Determine the (x, y) coordinate at the center of the cell enclosing the given text.  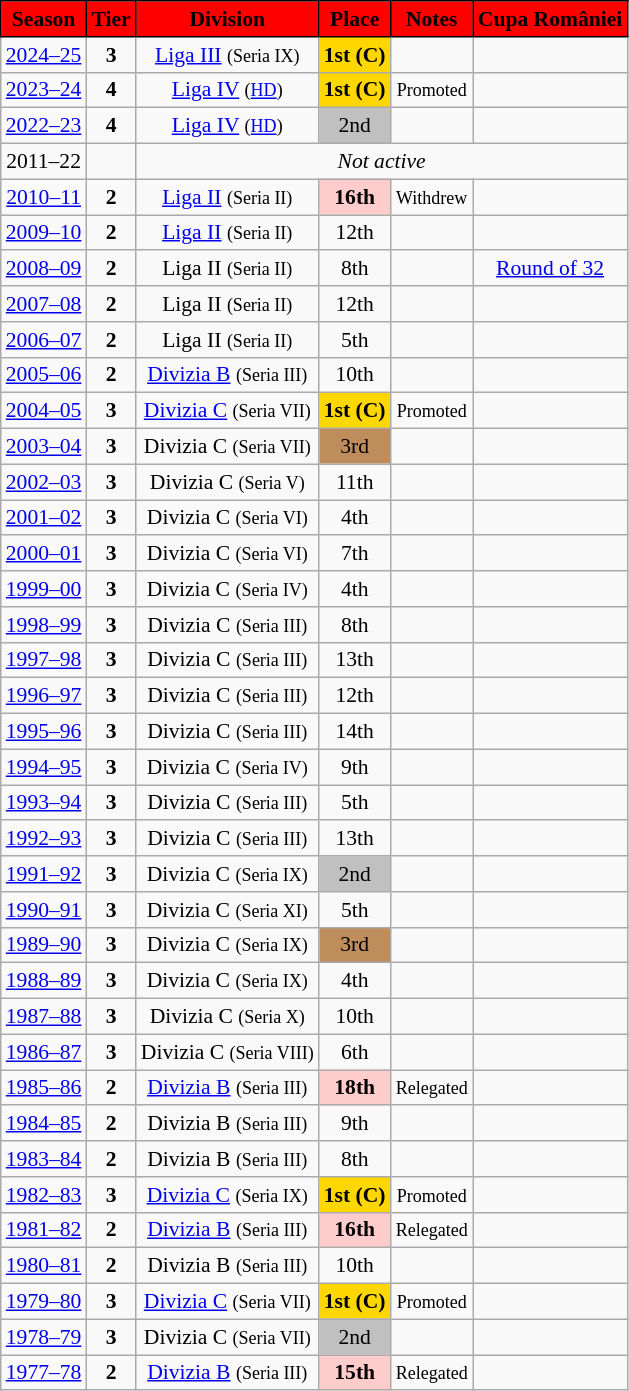
1995–96 (44, 732)
1979–80 (44, 1302)
1991–92 (44, 874)
2009–10 (44, 233)
1997–98 (44, 660)
15th (355, 1373)
2011–22 (44, 162)
2007–08 (44, 304)
1987–88 (44, 1017)
2000–01 (44, 554)
11th (355, 482)
Not active (382, 162)
2003–04 (44, 447)
1993–94 (44, 803)
2008–09 (44, 269)
2023–24 (44, 90)
1998–99 (44, 625)
18th (355, 1088)
1982–83 (44, 1195)
1996–97 (44, 696)
1989–90 (44, 945)
Liga III (Seria IX) (228, 55)
Withdrew (432, 197)
2006–07 (44, 340)
Divizia C (Seria VIII) (228, 1052)
1983–84 (44, 1159)
2024–25 (44, 55)
1977–78 (44, 1373)
2005–06 (44, 375)
Divizia C (Seria V) (228, 482)
1994–95 (44, 767)
Divizia C (Seria X) (228, 1017)
Cupa României (550, 19)
1986–87 (44, 1052)
2001–02 (44, 518)
2002–03 (44, 482)
Tier (110, 19)
1978–79 (44, 1337)
7th (355, 554)
2010–11 (44, 197)
1988–89 (44, 981)
1980–81 (44, 1266)
1981–82 (44, 1230)
14th (355, 732)
1999–00 (44, 589)
Place (355, 19)
1985–86 (44, 1088)
Division (228, 19)
1990–91 (44, 910)
Divizia C (Seria XI) (228, 910)
6th (355, 1052)
Season (44, 19)
1984–85 (44, 1124)
1992–93 (44, 839)
2004–05 (44, 411)
Round of 32 (550, 269)
2022–23 (44, 126)
Notes (432, 19)
